Output the [x, y] coordinate of the center of the cell containing the given text.  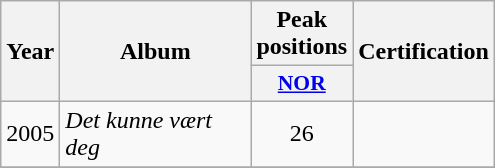
2005 [30, 134]
NOR [302, 84]
Album [156, 52]
26 [302, 134]
Det kunne vært deg [156, 134]
Peak positions [302, 34]
Certification [424, 52]
Year [30, 52]
